Detect which cell encompasses the target text, then output its (x, y) center coordinate. 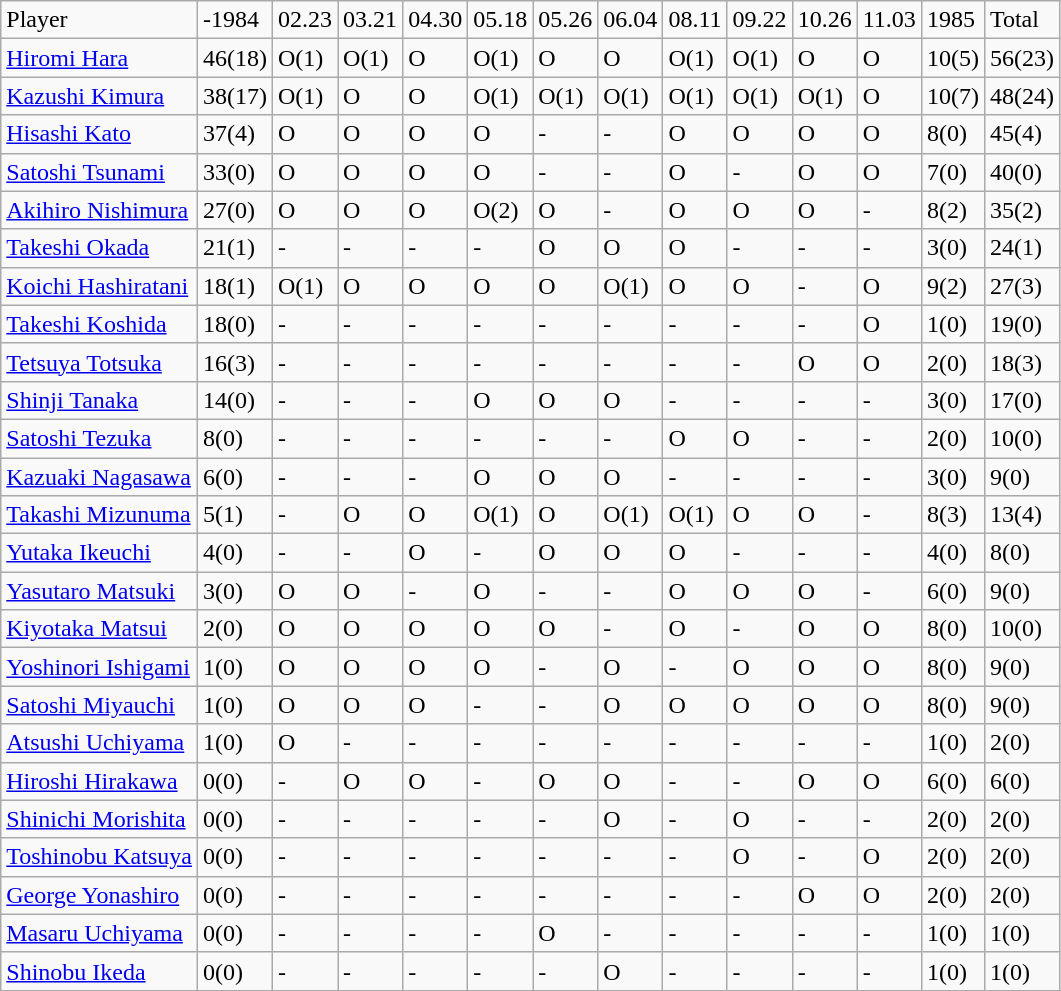
Tetsuya Totsuka (100, 362)
1985 (952, 20)
Akihiro Nishimura (100, 210)
5(1) (234, 515)
Takeshi Koshida (100, 324)
38(17) (234, 96)
Yasutaro Matsuki (100, 591)
Satoshi Tsunami (100, 172)
35(2) (1022, 210)
Shinobu Ikeda (100, 971)
Yutaka Ikeuchi (100, 553)
Satoshi Miyauchi (100, 705)
10(5) (952, 58)
14(0) (234, 400)
40(0) (1022, 172)
45(4) (1022, 134)
Takeshi Okada (100, 248)
Masaru Uchiyama (100, 933)
Total (1022, 20)
33(0) (234, 172)
17(0) (1022, 400)
Toshinobu Katsuya (100, 857)
10(7) (952, 96)
21(1) (234, 248)
O(2) (500, 210)
-1984 (234, 20)
8(2) (952, 210)
Shinji Tanaka (100, 400)
Koichi Hashiratani (100, 286)
46(18) (234, 58)
03.21 (370, 20)
11.03 (889, 20)
04.30 (436, 20)
19(0) (1022, 324)
08.11 (695, 20)
02.23 (306, 20)
06.04 (630, 20)
8(3) (952, 515)
7(0) (952, 172)
27(3) (1022, 286)
Atsushi Uchiyama (100, 743)
Hiromi Hara (100, 58)
Kiyotaka Matsui (100, 629)
George Yonashiro (100, 895)
09.22 (760, 20)
9(2) (952, 286)
Player (100, 20)
13(4) (1022, 515)
Yoshinori Ishigami (100, 667)
18(3) (1022, 362)
Kazushi Kimura (100, 96)
48(24) (1022, 96)
37(4) (234, 134)
Takashi Mizunuma (100, 515)
56(23) (1022, 58)
05.26 (566, 20)
05.18 (500, 20)
Hiroshi Hirakawa (100, 781)
Kazuaki Nagasawa (100, 477)
10.26 (824, 20)
16(3) (234, 362)
18(1) (234, 286)
27(0) (234, 210)
Shinichi Morishita (100, 819)
Hisashi Kato (100, 134)
Satoshi Tezuka (100, 438)
18(0) (234, 324)
24(1) (1022, 248)
